Detect which cell encompasses the target text, then output its [x, y] center coordinate. 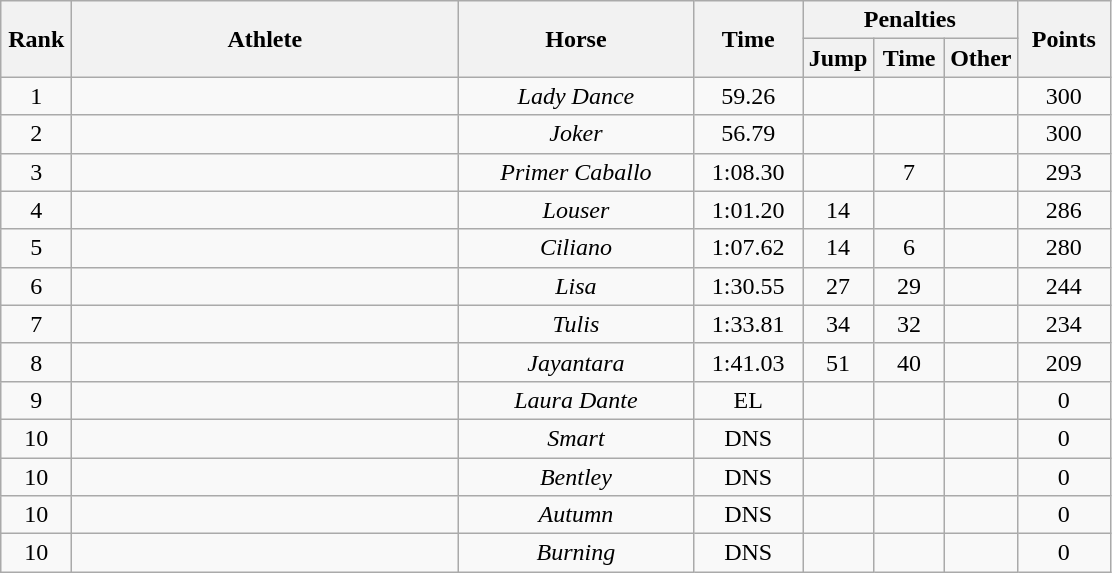
40 [910, 362]
Points [1064, 39]
Athlete [265, 39]
Joker [576, 134]
1:30.55 [748, 286]
1 [36, 96]
9 [36, 400]
244 [1064, 286]
Bentley [576, 477]
51 [838, 362]
Penalties [909, 20]
Primer Caballo [576, 172]
27 [838, 286]
1:41.03 [748, 362]
Lisa [576, 286]
5 [36, 248]
286 [1064, 210]
1:07.62 [748, 248]
2 [36, 134]
280 [1064, 248]
Burning [576, 553]
EL [748, 400]
4 [36, 210]
1:08.30 [748, 172]
Laura Dante [576, 400]
293 [1064, 172]
56.79 [748, 134]
34 [838, 324]
Other [981, 58]
Rank [36, 39]
Lady Dance [576, 96]
1:01.20 [748, 210]
234 [1064, 324]
8 [36, 362]
59.26 [748, 96]
Jayantara [576, 362]
29 [910, 286]
Tulis [576, 324]
Smart [576, 438]
3 [36, 172]
209 [1064, 362]
Ciliano [576, 248]
Horse [576, 39]
Jump [838, 58]
1:33.81 [748, 324]
Autumn [576, 515]
Louser [576, 210]
32 [910, 324]
